Capture the cell that displays the provided text and extract its (X, Y) central coordinate. 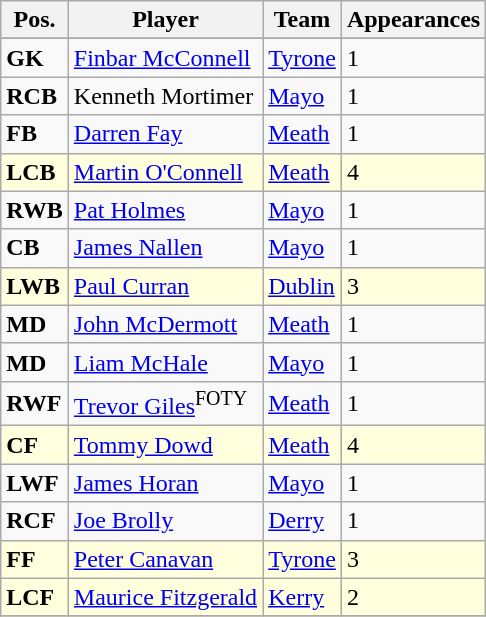
Pos. (35, 20)
Martin O'Connell (165, 172)
Finbar McConnell (165, 58)
LWB (35, 286)
John McDermott (165, 324)
CB (35, 248)
FB (35, 134)
Player (165, 20)
Tommy Dowd (165, 445)
Dublin (302, 286)
FF (35, 559)
CF (35, 445)
RCF (35, 521)
LCB (35, 172)
Derry (302, 521)
Pat Holmes (165, 210)
Appearances (413, 20)
Team (302, 20)
Maurice Fitzgerald (165, 597)
James Horan (165, 483)
Liam McHale (165, 362)
Kenneth Mortimer (165, 96)
GK (35, 58)
Kerry (302, 597)
RWF (35, 404)
Paul Curran (165, 286)
James Nallen (165, 248)
LCF (35, 597)
LWF (35, 483)
Darren Fay (165, 134)
Trevor GilesFOTY (165, 404)
Peter Canavan (165, 559)
Joe Brolly (165, 521)
RWB (35, 210)
2 (413, 597)
RCB (35, 96)
